For the text-containing cell, return its midpoint in (x, y) coordinate format. 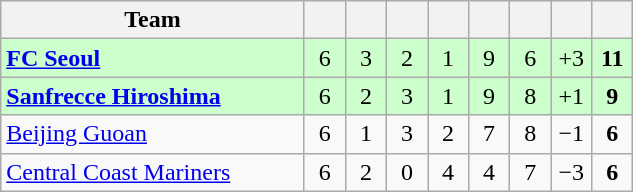
FC Seoul (153, 58)
+3 (572, 58)
+1 (572, 96)
Team (153, 20)
−3 (572, 172)
Beijing Guoan (153, 134)
−1 (572, 134)
Sanfrecce Hiroshima (153, 96)
11 (612, 58)
Central Coast Mariners (153, 172)
0 (406, 172)
